For the text-containing cell, return its midpoint in (X, Y) coordinate format. 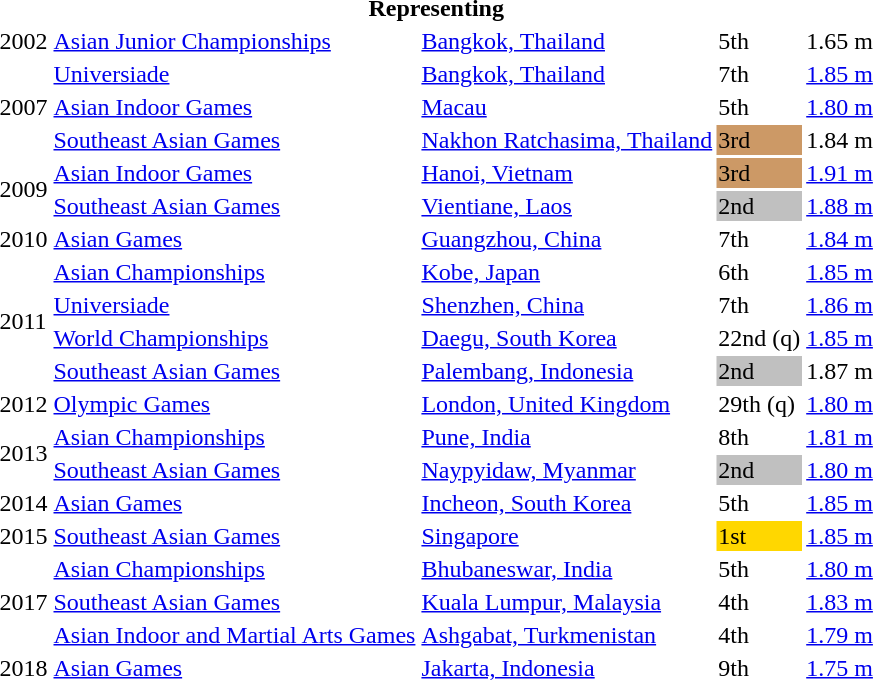
Singapore (567, 536)
Olympic Games (234, 404)
Kobe, Japan (567, 272)
Kuala Lumpur, Malaysia (567, 602)
Ashgabat, Turkmenistan (567, 635)
Asian Indoor and Martial Arts Games (234, 635)
Hanoi, Vietnam (567, 173)
Shenzhen, China (567, 305)
Asian Junior Championships (234, 41)
Macau (567, 107)
22nd (q) (760, 338)
Vientiane, Laos (567, 206)
Incheon, South Korea (567, 503)
Naypyidaw, Myanmar (567, 470)
London, United Kingdom (567, 404)
World Championships (234, 338)
6th (760, 272)
Palembang, Indonesia (567, 371)
Pune, India (567, 437)
Guangzhou, China (567, 239)
Daegu, South Korea (567, 338)
Bhubaneswar, India (567, 569)
1st (760, 536)
29th (q) (760, 404)
Nakhon Ratchasima, Thailand (567, 140)
8th (760, 437)
